Locate the cell with the specified text and output its [X, Y] center coordinate. 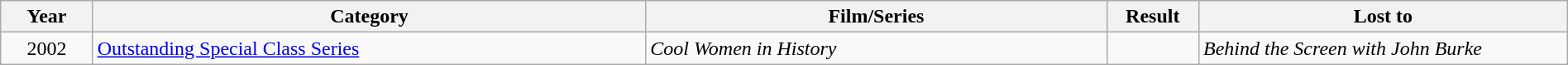
Year [46, 17]
Outstanding Special Class Series [369, 48]
Cool Women in History [877, 48]
Film/Series [877, 17]
Category [369, 17]
2002 [46, 48]
Result [1153, 17]
Lost to [1383, 17]
Behind the Screen with John Burke [1383, 48]
